Extract the (X, Y) coordinate from the center of the cell holding the provided text.  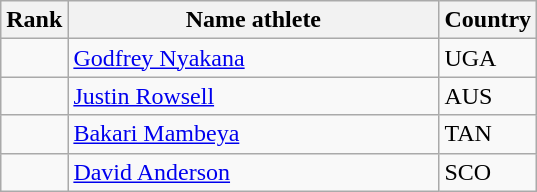
SCO (488, 172)
Rank (34, 20)
UGA (488, 58)
Name athlete (254, 20)
Godfrey Nyakana (254, 58)
AUS (488, 96)
David Anderson (254, 172)
Justin Rowsell (254, 96)
Country (488, 20)
TAN (488, 134)
Bakari Mambeya (254, 134)
